Provide the (x, y) coordinate of the cell's center where the given text is located.  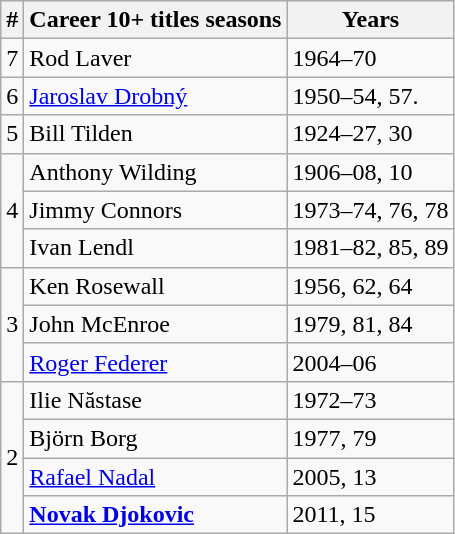
John McEnroe (156, 324)
Roger Federer (156, 362)
1906–08, 10 (370, 172)
Years (370, 20)
Ivan Lendl (156, 248)
5 (12, 134)
Bill Tilden (156, 134)
1979, 81, 84 (370, 324)
2 (12, 457)
Jimmy Connors (156, 210)
1956, 62, 64 (370, 286)
7 (12, 58)
Rafael Nadal (156, 477)
# (12, 20)
Rod Laver (156, 58)
1981–82, 85, 89 (370, 248)
Novak Djokovic (156, 515)
2004–06 (370, 362)
1972–73 (370, 400)
4 (12, 210)
Jaroslav Drobný (156, 96)
Ilie Năstase (156, 400)
1964–70 (370, 58)
2011, 15 (370, 515)
1973–74, 76, 78 (370, 210)
1950–54, 57. (370, 96)
1977, 79 (370, 438)
Career 10+ titles seasons (156, 20)
6 (12, 96)
3 (12, 324)
Anthony Wilding (156, 172)
2005, 13 (370, 477)
1924–27, 30 (370, 134)
Björn Borg (156, 438)
Ken Rosewall (156, 286)
